Locate the cell with the specified text and output its [X, Y] center coordinate. 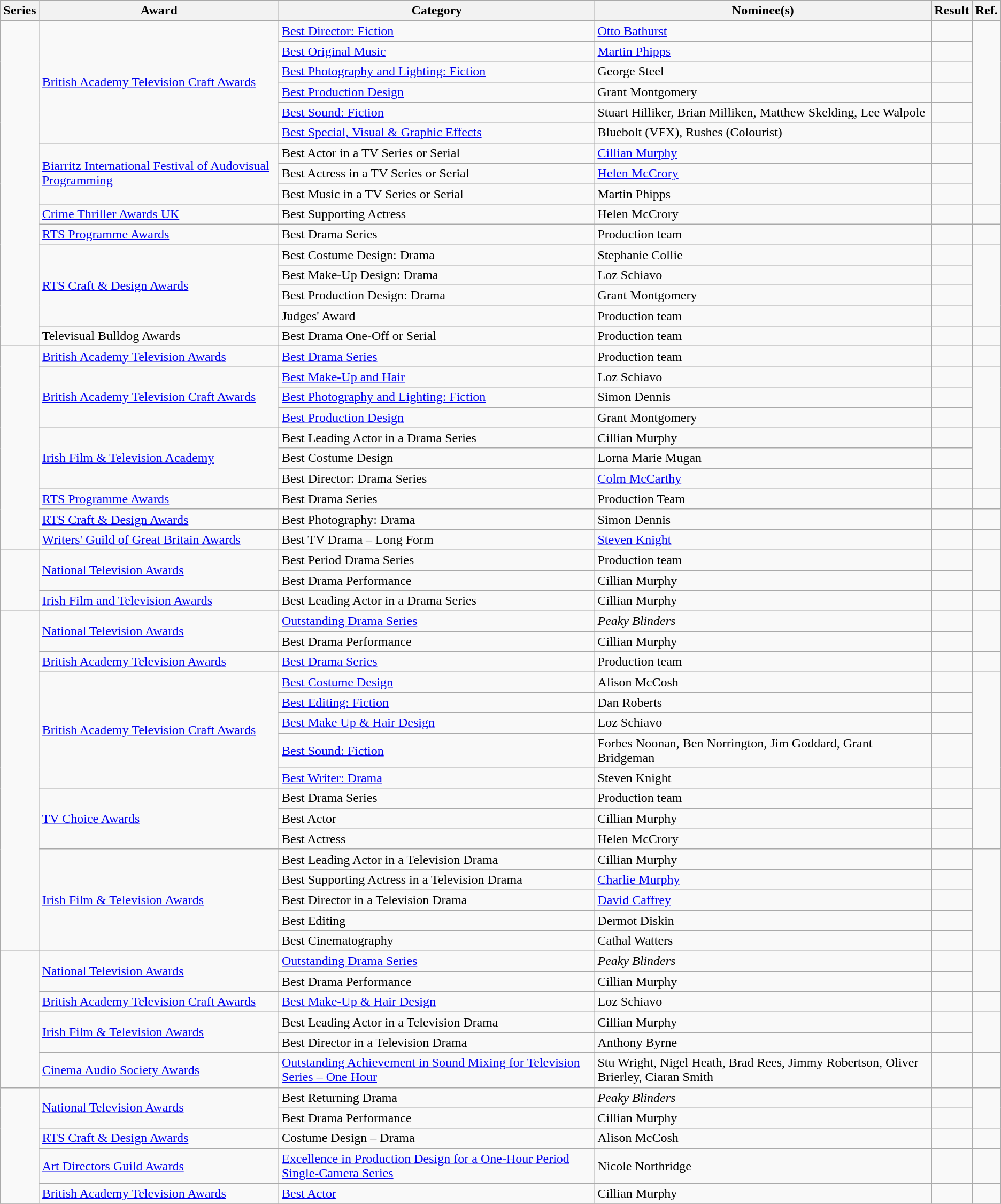
Best Make-Up and Hair [436, 377]
Stu Wright, Nigel Heath, Brad Rees, Jimmy Robertson, Oliver Brierley, Ciaran Smith [763, 1070]
Televisual Bulldog Awards [159, 336]
Best Period Drama Series [436, 560]
Cathal Watters [763, 941]
Best Editing: Fiction [436, 703]
Best Writer: Drama [436, 778]
Best Editing [436, 920]
George Steel [763, 72]
Award [159, 11]
Best Drama One-Off or Serial [436, 336]
Outstanding Achievement in Sound Mixing for Television Series – One Hour [436, 1070]
Best Actress [436, 839]
Biarritz International Festival of Audovisual Programming [159, 173]
Forbes Noonan, Ben Norrington, Jim Goddard, Grant Bridgeman [763, 751]
Best Production Design: Drama [436, 296]
Best Make-Up & Hair Design [436, 1002]
Best Make-Up Design: Drama [436, 275]
Best Make Up & Hair Design [436, 723]
Best Director: Drama Series [436, 478]
Best Supporting Actress [436, 214]
Costume Design – Drama [436, 1138]
Colm McCarthy [763, 478]
Series [20, 11]
Best Music in a TV Series or Serial [436, 194]
David Caffrey [763, 900]
Crime Thriller Awards UK [159, 214]
Ref. [986, 11]
Anthony Byrne [763, 1043]
Stuart Hilliker, Brian Milliken, Matthew Skelding, Lee Walpole [763, 112]
Best Original Music [436, 51]
Charlie Murphy [763, 879]
Dermot Diskin [763, 920]
Stephanie Collie [763, 255]
Best Supporting Actress in a Television Drama [436, 879]
Bluebolt (VFX), Rushes (Colourist) [763, 133]
Best Special, Visual & Graphic Effects [436, 133]
Writers' Guild of Great Britain Awards [159, 539]
Best TV Drama – Long Form [436, 539]
Category [436, 11]
TV Choice Awards [159, 819]
Irish Film & Television Academy [159, 458]
Nicole Northridge [763, 1166]
Lorna Marie Mugan [763, 458]
Judges' Award [436, 316]
Art Directors Guild Awards [159, 1166]
Best Costume Design: Drama [436, 255]
Best Actress in a TV Series or Serial [436, 173]
Production Team [763, 499]
Irish Film and Television Awards [159, 601]
Result [952, 11]
Dan Roberts [763, 703]
Cinema Audio Society Awards [159, 1070]
Best Photography: Drama [436, 519]
Best Actor in a TV Series or Serial [436, 153]
Excellence in Production Design for a One-Hour Period Single-Camera Series [436, 1166]
Otto Bathurst [763, 31]
Best Returning Drama [436, 1098]
Best Cinematography [436, 941]
Nominee(s) [763, 11]
Best Director: Fiction [436, 31]
